Capture the cell that displays the provided text and extract its (x, y) central coordinate. 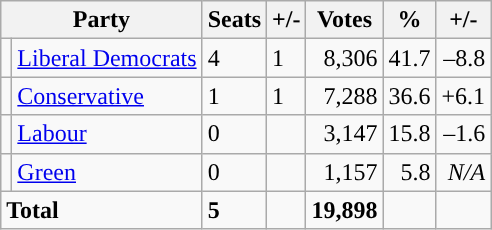
41.7 (410, 58)
5.8 (410, 172)
Liberal Democrats (107, 58)
% (410, 20)
N/A (464, 172)
15.8 (410, 134)
8,306 (344, 58)
–8.8 (464, 58)
Votes (344, 20)
7,288 (344, 96)
19,898 (344, 210)
1,157 (344, 172)
36.6 (410, 96)
+6.1 (464, 96)
Green (107, 172)
5 (234, 210)
Seats (234, 20)
Labour (107, 134)
Party (102, 20)
3,147 (344, 134)
–1.6 (464, 134)
Total (102, 210)
4 (234, 58)
Conservative (107, 96)
